Identify which cell holds the provided text, then report its (X, Y) central coordinate. 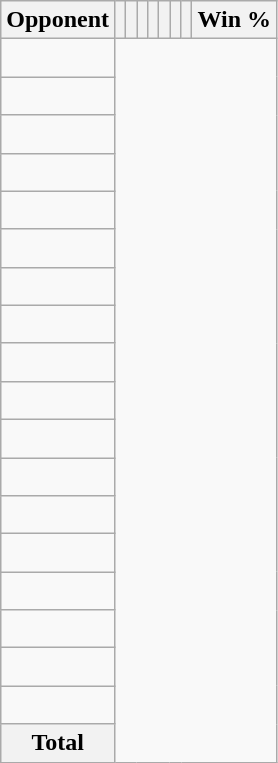
Total (58, 743)
Opponent (58, 20)
Win % (234, 20)
